From the cell containing the given text, extract its center point as (x, y) coordinate. 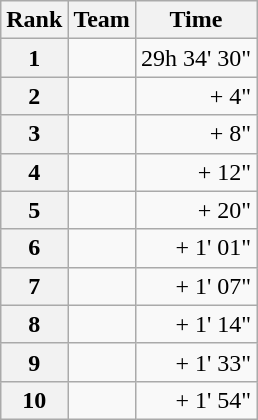
+ 20" (196, 210)
+ 12" (196, 172)
7 (34, 286)
10 (34, 400)
8 (34, 324)
5 (34, 210)
3 (34, 134)
Rank (34, 20)
+ 1' 07" (196, 286)
Time (196, 20)
+ 1' 14" (196, 324)
6 (34, 248)
+ 1' 33" (196, 362)
+ 1' 54" (196, 400)
29h 34' 30" (196, 58)
9 (34, 362)
1 (34, 58)
+ 1' 01" (196, 248)
2 (34, 96)
Team (102, 20)
4 (34, 172)
+ 4" (196, 96)
+ 8" (196, 134)
